From the cell containing the given text, extract its center point as [x, y] coordinate. 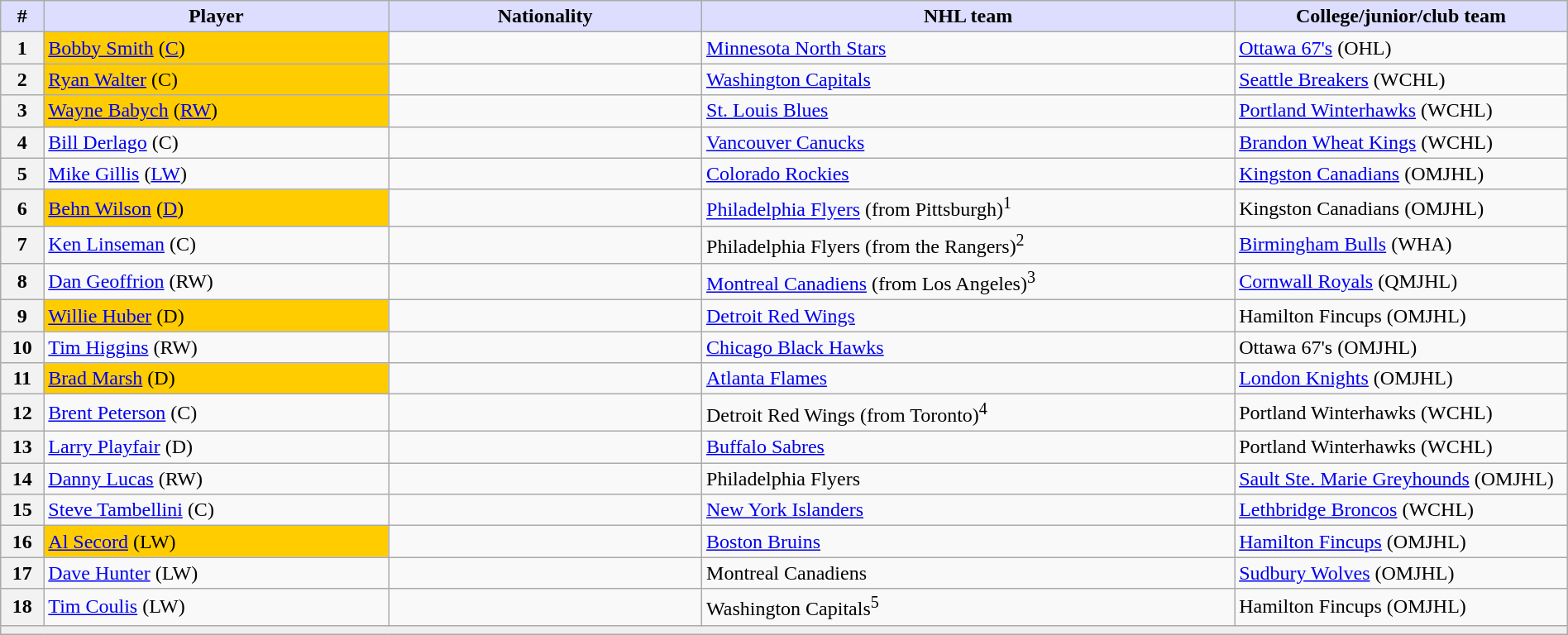
Buffalo Sabres [968, 447]
Player [217, 17]
Tim Higgins (RW) [217, 347]
Mike Gillis (LW) [217, 174]
Wayne Babych (RW) [217, 111]
Al Secord (LW) [217, 542]
Ken Linseman (C) [217, 245]
Cornwall Royals (QMJHL) [1401, 281]
Philadelphia Flyers (from the Rangers)2 [968, 245]
16 [22, 542]
Philadelphia Flyers (from Pittsburgh)1 [968, 208]
2 [22, 79]
7 [22, 245]
Montreal Canadiens (from Los Angeles)3 [968, 281]
Boston Bruins [968, 542]
Bobby Smith (C) [217, 48]
4 [22, 142]
Brandon Wheat Kings (WCHL) [1401, 142]
5 [22, 174]
Minnesota North Stars [968, 48]
Willie Huber (D) [217, 316]
Ottawa 67's (OHL) [1401, 48]
Dan Geoffrion (RW) [217, 281]
College/junior/club team [1401, 17]
1 [22, 48]
Tim Coulis (LW) [217, 607]
Bill Derlago (C) [217, 142]
11 [22, 379]
13 [22, 447]
Lethbridge Broncos (WCHL) [1401, 510]
8 [22, 281]
18 [22, 607]
Detroit Red Wings [968, 316]
3 [22, 111]
Washington Capitals5 [968, 607]
Colorado Rockies [968, 174]
Birmingham Bulls (WHA) [1401, 245]
Brent Peterson (C) [217, 413]
Philadelphia Flyers [968, 479]
12 [22, 413]
15 [22, 510]
14 [22, 479]
Behn Wilson (D) [217, 208]
St. Louis Blues [968, 111]
Dave Hunter (LW) [217, 573]
# [22, 17]
London Knights (OMJHL) [1401, 379]
Atlanta Flames [968, 379]
Chicago Black Hawks [968, 347]
Vancouver Canucks [968, 142]
10 [22, 347]
Seattle Breakers (WCHL) [1401, 79]
17 [22, 573]
Sault Ste. Marie Greyhounds (OMJHL) [1401, 479]
6 [22, 208]
Danny Lucas (RW) [217, 479]
New York Islanders [968, 510]
Detroit Red Wings (from Toronto)4 [968, 413]
Sudbury Wolves (OMJHL) [1401, 573]
Nationality [546, 17]
Steve Tambellini (C) [217, 510]
Brad Marsh (D) [217, 379]
Washington Capitals [968, 79]
Larry Playfair (D) [217, 447]
NHL team [968, 17]
Montreal Canadiens [968, 573]
9 [22, 316]
Ottawa 67's (OMJHL) [1401, 347]
Ryan Walter (C) [217, 79]
